Find where the given text appears and provide that cell's center as [X, Y] coordinate. 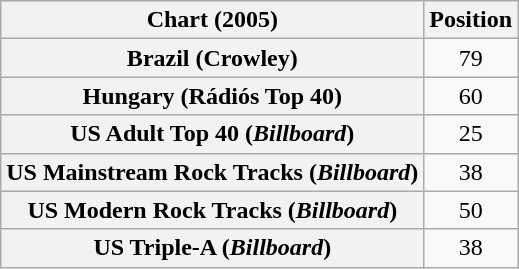
50 [471, 210]
US Modern Rock Tracks (Billboard) [212, 210]
79 [471, 58]
60 [471, 96]
US Triple-A (Billboard) [212, 248]
Chart (2005) [212, 20]
Brazil (Crowley) [212, 58]
US Mainstream Rock Tracks (Billboard) [212, 172]
Position [471, 20]
25 [471, 134]
US Adult Top 40 (Billboard) [212, 134]
Hungary (Rádiós Top 40) [212, 96]
